Find where the given text appears and provide that cell's center as [x, y] coordinate. 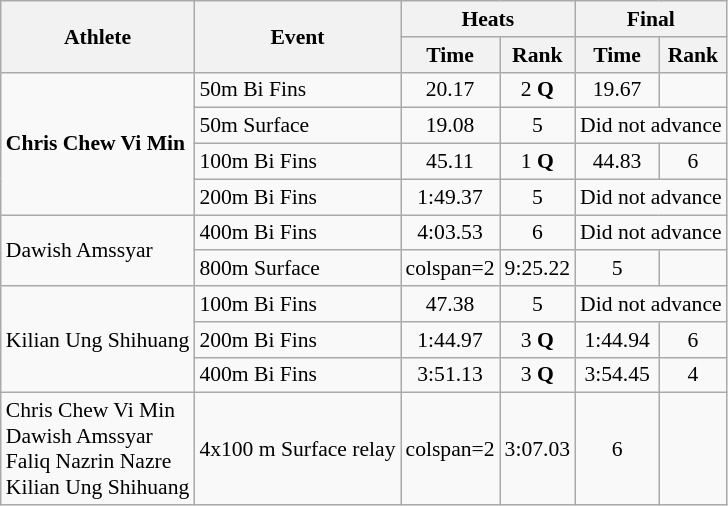
50m Bi Fins [297, 90]
3:54.45 [617, 375]
50m Surface [297, 126]
44.83 [617, 162]
1:44.94 [617, 340]
4:03.53 [450, 233]
4 [692, 375]
800m Surface [297, 269]
3:51.13 [450, 375]
Chris Chew Vi Min [98, 143]
Final [651, 19]
Heats [488, 19]
45.11 [450, 162]
19.08 [450, 126]
Kilian Ung Shihuang [98, 340]
Event [297, 36]
1:44.97 [450, 340]
47.38 [450, 304]
19.67 [617, 90]
2 Q [538, 90]
20.17 [450, 90]
3:07.03 [538, 449]
9:25.22 [538, 269]
Athlete [98, 36]
1 Q [538, 162]
Chris Chew Vi MinDawish AmssyarFaliq Nazrin NazreKilian Ung Shihuang [98, 449]
1:49.37 [450, 197]
Dawish Amssyar [98, 250]
4x100 m Surface relay [297, 449]
